Determine the (x, y) coordinate at the center of the cell enclosing the given text.  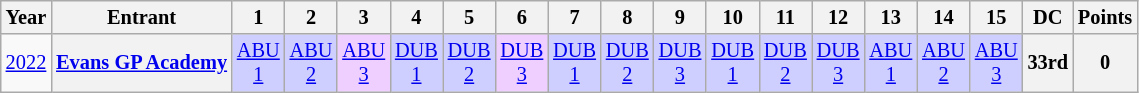
33rd (1048, 63)
10 (732, 17)
11 (786, 17)
2022 (26, 63)
8 (628, 17)
1 (258, 17)
6 (522, 17)
Entrant (142, 17)
5 (470, 17)
14 (944, 17)
0 (1105, 63)
15 (996, 17)
9 (680, 17)
7 (574, 17)
13 (890, 17)
12 (838, 17)
4 (416, 17)
Evans GP Academy (142, 63)
Year (26, 17)
3 (364, 17)
Points (1105, 17)
2 (312, 17)
DC (1048, 17)
